Return [x, y] of the center of cell containing provided text 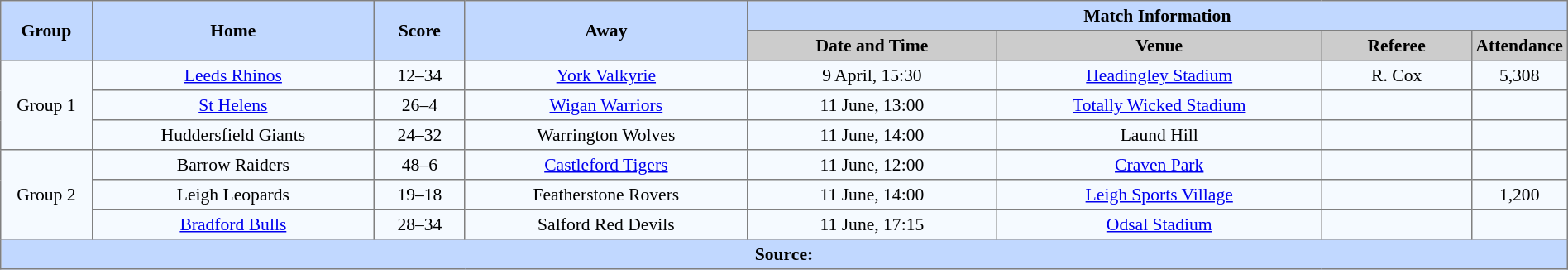
Home [233, 31]
Featherstone Rovers [605, 195]
48–6 [420, 165]
Date and Time [872, 46]
11 June, 13:00 [872, 105]
24–32 [420, 135]
Referee [1396, 46]
Venue [1159, 46]
Barrow Raiders [233, 165]
9 April, 15:30 [872, 75]
Craven Park [1159, 165]
Match Information [1158, 16]
Source: [784, 254]
Group 1 [46, 105]
York Valkyrie [605, 75]
Wigan Warriors [605, 105]
Group [46, 31]
Attendance [1519, 46]
Leigh Sports Village [1159, 195]
11 June, 17:15 [872, 224]
19–18 [420, 195]
Away [605, 31]
St Helens [233, 105]
Odsal Stadium [1159, 224]
Laund Hill [1159, 135]
12–34 [420, 75]
Castleford Tigers [605, 165]
Headingley Stadium [1159, 75]
Score [420, 31]
Totally Wicked Stadium [1159, 105]
28–34 [420, 224]
1,200 [1519, 195]
Leeds Rhinos [233, 75]
Huddersfield Giants [233, 135]
Leigh Leopards [233, 195]
11 June, 12:00 [872, 165]
Warrington Wolves [605, 135]
26–4 [420, 105]
Bradford Bulls [233, 224]
Group 2 [46, 195]
R. Cox [1396, 75]
5,308 [1519, 75]
Salford Red Devils [605, 224]
